Return (x, y) of the center of cell containing provided text 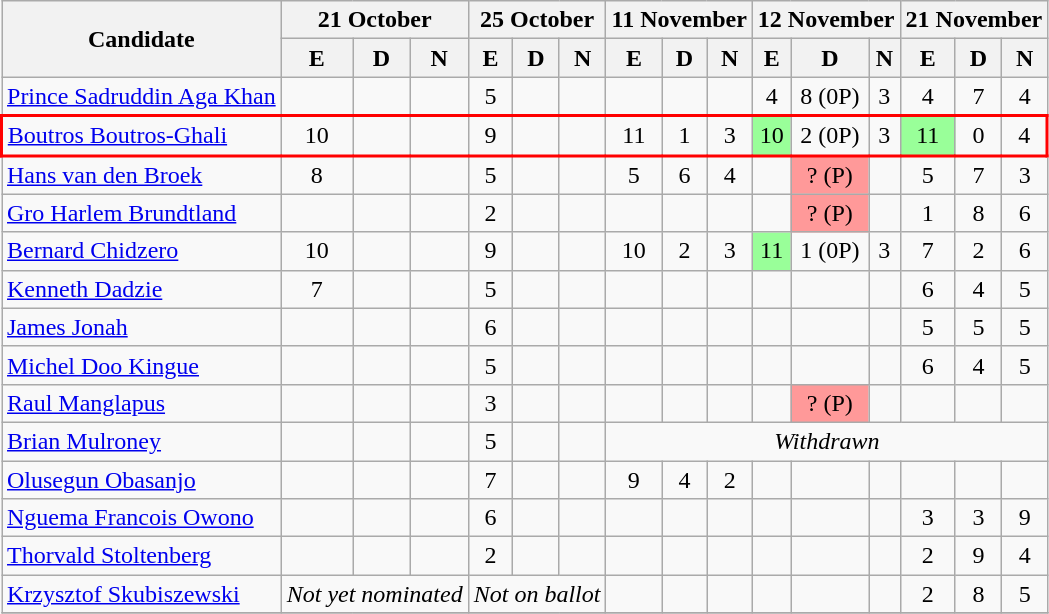
Olusegun Obasanjo (142, 479)
Candidate (142, 39)
1 (0P) (830, 251)
Bernard Chidzero (142, 251)
Hans van den Broek (142, 174)
25 October (537, 20)
James Jonah (142, 327)
0 (978, 136)
Brian Mulroney (142, 441)
Not on ballot (537, 594)
Nguema Francois Owono (142, 518)
2 (0P) (830, 136)
Prince Sadruddin Aga Khan (142, 96)
Not yet nominated (374, 594)
21 November (974, 20)
Thorvald Stoltenberg (142, 556)
Withdrawn (827, 441)
Kenneth Dadzie (142, 289)
Gro Harlem Brundtland (142, 213)
Raul Manglapus (142, 403)
11 November (679, 20)
8 (0P) (830, 96)
12 November (826, 20)
21 October (374, 20)
Michel Doo Kingue (142, 365)
Krzysztof Skubiszewski (142, 594)
Boutros Boutros-Ghali (142, 136)
